Detect which cell encompasses the target text, then output its [x, y] center coordinate. 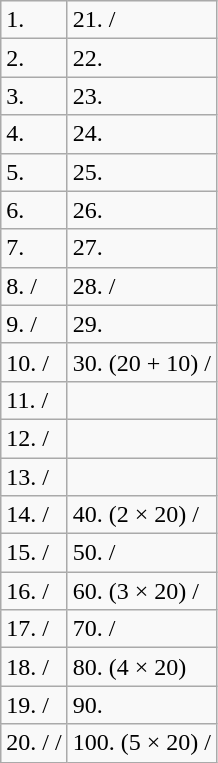
22. [142, 58]
2. [34, 58]
19. / [34, 705]
4. [34, 134]
13. / [34, 477]
20. / / [34, 743]
60. (3 × 20) / [142, 591]
14. / [34, 515]
40. (2 × 20) / [142, 515]
7. [34, 248]
70. / [142, 629]
15. / [34, 553]
50. / [142, 553]
1. [34, 20]
3. [34, 96]
25. [142, 172]
23. [142, 96]
28. / [142, 286]
27. [142, 248]
30. (20 + 10) / [142, 362]
80. (4 × 20) [142, 667]
5. [34, 172]
24. [142, 134]
12. / [34, 438]
90. [142, 705]
17. / [34, 629]
16. / [34, 591]
21. / [142, 20]
100. (5 × 20) / [142, 743]
9. / [34, 324]
18. / [34, 667]
11. / [34, 400]
6. [34, 210]
29. [142, 324]
8. / [34, 286]
10. / [34, 362]
26. [142, 210]
